Scan for the cell matching the given text and deliver its (x, y) coordinate at center. 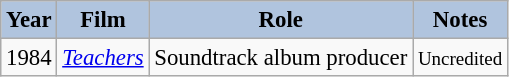
Soundtrack album producer (281, 58)
Year (29, 20)
1984 (29, 58)
Notes (460, 20)
Role (281, 20)
Film (103, 20)
Teachers (103, 58)
Uncredited (460, 58)
